Identify which cell holds the provided text, then report its (x, y) central coordinate. 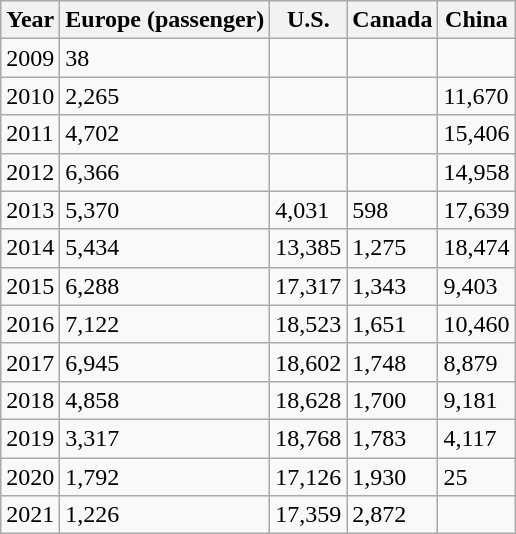
17,639 (476, 210)
25 (476, 477)
17,359 (308, 515)
18,602 (308, 362)
Canada (392, 20)
6,288 (165, 286)
8,879 (476, 362)
5,434 (165, 248)
4,031 (308, 210)
13,385 (308, 248)
1,783 (392, 438)
18,768 (308, 438)
18,474 (476, 248)
4,858 (165, 400)
2014 (30, 248)
1,748 (392, 362)
6,366 (165, 172)
2,872 (392, 515)
2011 (30, 134)
15,406 (476, 134)
4,702 (165, 134)
6,945 (165, 362)
17,126 (308, 477)
14,958 (476, 172)
1,343 (392, 286)
2015 (30, 286)
18,628 (308, 400)
2017 (30, 362)
2020 (30, 477)
18,523 (308, 324)
1,930 (392, 477)
1,651 (392, 324)
598 (392, 210)
2009 (30, 58)
2,265 (165, 96)
7,122 (165, 324)
17,317 (308, 286)
2012 (30, 172)
1,792 (165, 477)
10,460 (476, 324)
4,117 (476, 438)
Year (30, 20)
5,370 (165, 210)
1,700 (392, 400)
9,403 (476, 286)
9,181 (476, 400)
U.S. (308, 20)
2010 (30, 96)
3,317 (165, 438)
2018 (30, 400)
2021 (30, 515)
2016 (30, 324)
11,670 (476, 96)
China (476, 20)
1,275 (392, 248)
38 (165, 58)
1,226 (165, 515)
Europe (passenger) (165, 20)
2013 (30, 210)
2019 (30, 438)
